From the cell containing the given text, extract its center point as (X, Y) coordinate. 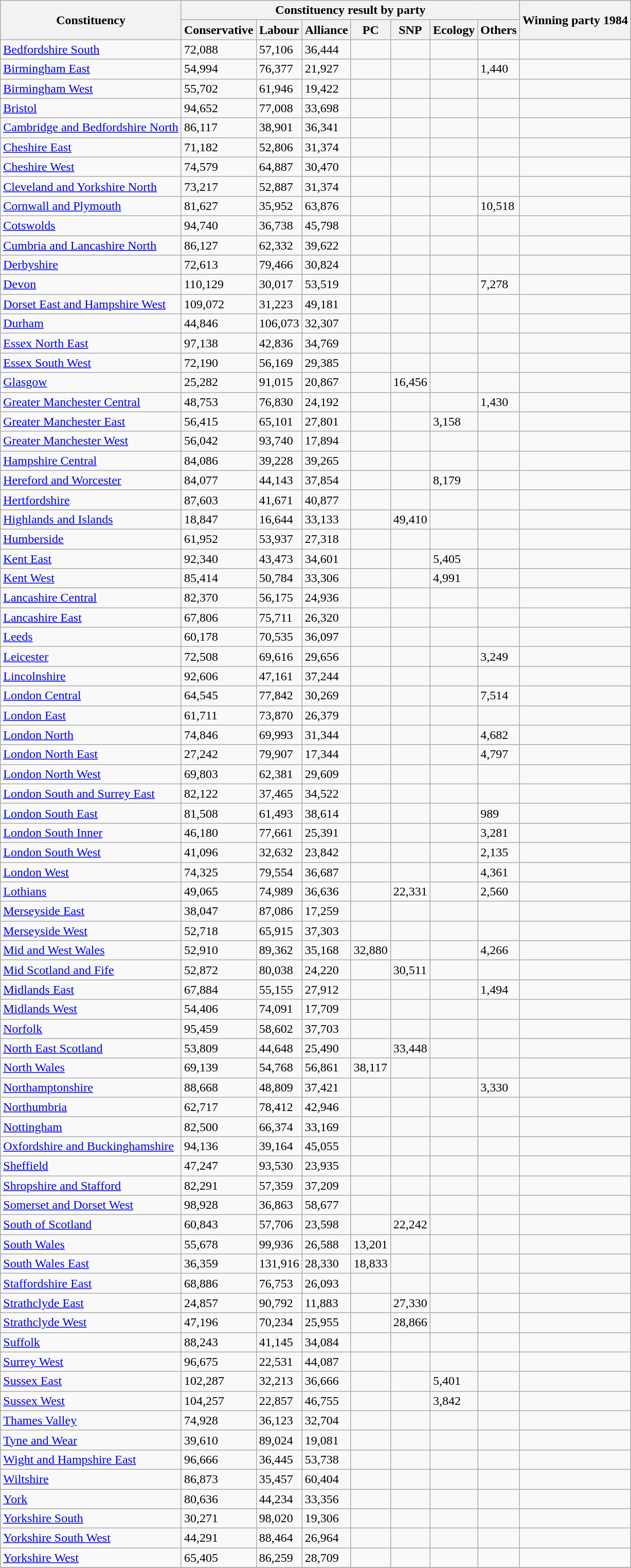
31,344 (326, 735)
Midlands East (91, 990)
Mid Scotland and Fife (91, 970)
38,047 (219, 911)
19,306 (326, 1519)
104,257 (219, 1401)
30,271 (219, 1519)
Sussex West (91, 1401)
Strathclyde West (91, 1323)
16,456 (410, 382)
102,287 (219, 1381)
25,391 (326, 833)
27,912 (326, 990)
60,178 (219, 637)
74,325 (219, 872)
1,440 (499, 69)
75,711 (279, 618)
37,465 (279, 794)
23,935 (326, 1166)
85,414 (219, 578)
Mid and West Wales (91, 950)
24,192 (326, 402)
Labour (279, 30)
19,422 (326, 89)
Derbyshire (91, 265)
29,609 (326, 774)
56,415 (219, 421)
Birmingham West (91, 89)
Hampshire Central (91, 461)
74,091 (279, 1009)
74,989 (279, 892)
82,291 (219, 1185)
88,668 (219, 1087)
44,087 (326, 1362)
Sheffield (91, 1166)
17,259 (326, 911)
53,937 (279, 539)
26,964 (326, 1538)
61,952 (219, 539)
65,915 (279, 931)
45,798 (326, 225)
London East (91, 715)
4,797 (499, 754)
77,008 (279, 108)
Kent West (91, 578)
26,588 (326, 1244)
44,234 (279, 1499)
Leeds (91, 637)
52,718 (219, 931)
109,072 (219, 304)
73,217 (219, 186)
Conservative (219, 30)
44,143 (279, 480)
33,698 (326, 108)
92,606 (219, 676)
82,370 (219, 598)
30,017 (279, 285)
42,946 (326, 1107)
North Wales (91, 1068)
37,854 (326, 480)
31,223 (279, 304)
Cambridge and Bedfordshire North (91, 128)
Staffordshire East (91, 1283)
34,522 (326, 794)
79,466 (279, 265)
36,738 (279, 225)
28,330 (326, 1264)
Bristol (91, 108)
41,145 (279, 1342)
54,768 (279, 1068)
Lancashire East (91, 618)
989 (499, 813)
110,129 (219, 285)
39,265 (326, 461)
38,901 (279, 128)
68,886 (219, 1283)
30,269 (326, 696)
89,362 (279, 950)
South Wales (91, 1244)
33,306 (326, 578)
93,530 (279, 1166)
Glasgow (91, 382)
19,081 (326, 1440)
44,846 (219, 324)
23,842 (326, 852)
3,842 (454, 1401)
47,161 (279, 676)
8,179 (454, 480)
38,614 (326, 813)
90,792 (279, 1303)
24,857 (219, 1303)
30,511 (410, 970)
30,470 (326, 167)
34,084 (326, 1342)
45,055 (326, 1146)
70,535 (279, 637)
17,344 (326, 754)
72,088 (219, 49)
25,490 (326, 1048)
87,603 (219, 500)
71,182 (219, 147)
28,709 (326, 1558)
Cheshire East (91, 147)
47,247 (219, 1166)
79,554 (279, 872)
London Central (91, 696)
Midlands West (91, 1009)
22,242 (410, 1225)
London West (91, 872)
2,560 (499, 892)
76,377 (279, 69)
98,928 (219, 1205)
22,331 (410, 892)
Yorkshire South (91, 1519)
30,824 (326, 265)
131,916 (279, 1264)
97,138 (219, 343)
74,846 (219, 735)
57,106 (279, 49)
52,887 (279, 186)
25,955 (326, 1323)
5,401 (454, 1381)
57,359 (279, 1185)
53,738 (326, 1459)
1,430 (499, 402)
16,644 (279, 519)
69,993 (279, 735)
89,024 (279, 1440)
37,244 (326, 676)
37,421 (326, 1087)
Humberside (91, 539)
North East Scotland (91, 1048)
Cumbria and Lancashire North (91, 245)
36,636 (326, 892)
7,514 (499, 696)
32,632 (279, 852)
64,545 (219, 696)
66,374 (279, 1126)
95,459 (219, 1029)
93,740 (279, 441)
86,873 (219, 1479)
60,843 (219, 1225)
63,876 (326, 206)
56,042 (219, 441)
74,579 (219, 167)
Hertfordshire (91, 500)
32,704 (326, 1420)
84,077 (219, 480)
46,755 (326, 1401)
69,803 (219, 774)
36,359 (219, 1264)
37,303 (326, 931)
36,123 (279, 1420)
39,622 (326, 245)
36,666 (326, 1381)
53,519 (326, 285)
Wiltshire (91, 1479)
65,405 (219, 1558)
23,598 (326, 1225)
49,410 (410, 519)
49,065 (219, 892)
Greater Manchester West (91, 441)
33,448 (410, 1048)
64,887 (279, 167)
96,666 (219, 1459)
36,687 (326, 872)
69,139 (219, 1068)
36,097 (326, 637)
46,180 (219, 833)
25,282 (219, 382)
88,243 (219, 1342)
41,096 (219, 852)
36,445 (279, 1459)
26,093 (326, 1283)
41,671 (279, 500)
55,702 (219, 89)
Lincolnshire (91, 676)
Strathclyde East (91, 1303)
32,213 (279, 1381)
32,880 (370, 950)
57,706 (279, 1225)
74,928 (219, 1420)
73,870 (279, 715)
Nottingham (91, 1126)
84,086 (219, 461)
3,330 (499, 1087)
56,861 (326, 1068)
70,234 (279, 1323)
27,318 (326, 539)
18,847 (219, 519)
69,616 (279, 657)
PC (370, 30)
London North East (91, 754)
86,127 (219, 245)
35,952 (279, 206)
Yorkshire West (91, 1558)
Thames Valley (91, 1420)
22,531 (279, 1362)
1,494 (499, 990)
Ecology (454, 30)
29,656 (326, 657)
43,473 (279, 558)
56,175 (279, 598)
76,753 (279, 1283)
24,220 (326, 970)
99,936 (279, 1244)
29,385 (326, 363)
Kent East (91, 558)
London South East (91, 813)
94,652 (219, 108)
48,753 (219, 402)
South Wales East (91, 1264)
Sussex East (91, 1381)
80,636 (219, 1499)
37,209 (326, 1185)
Bedfordshire South (91, 49)
53,809 (219, 1048)
Tyne and Wear (91, 1440)
88,464 (279, 1538)
54,406 (219, 1009)
Surrey West (91, 1362)
3,249 (499, 657)
36,863 (279, 1205)
77,661 (279, 833)
67,884 (219, 990)
11,883 (326, 1303)
94,740 (219, 225)
38,117 (370, 1068)
65,101 (279, 421)
62,381 (279, 774)
18,833 (370, 1264)
79,907 (279, 754)
33,169 (326, 1126)
39,164 (279, 1146)
Lothians (91, 892)
39,610 (219, 1440)
34,601 (326, 558)
Yorkshire South West (91, 1538)
61,946 (279, 89)
62,332 (279, 245)
44,291 (219, 1538)
Cotswolds (91, 225)
22,857 (279, 1401)
Others (499, 30)
Greater Manchester East (91, 421)
48,809 (279, 1087)
82,500 (219, 1126)
96,675 (219, 1362)
77,842 (279, 696)
52,806 (279, 147)
Merseyside East (91, 911)
Essex North East (91, 343)
49,181 (326, 304)
SNP (410, 30)
61,493 (279, 813)
7,278 (499, 285)
33,356 (326, 1499)
55,155 (279, 990)
South of Scotland (91, 1225)
86,117 (219, 128)
28,866 (410, 1323)
52,872 (219, 970)
Highlands and Islands (91, 519)
York (91, 1499)
24,936 (326, 598)
76,830 (279, 402)
London South West (91, 852)
17,709 (326, 1009)
Cornwall and Plymouth (91, 206)
3,281 (499, 833)
62,717 (219, 1107)
5,405 (454, 558)
55,678 (219, 1244)
Greater Manchester Central (91, 402)
35,457 (279, 1479)
72,508 (219, 657)
58,677 (326, 1205)
47,196 (219, 1323)
36,444 (326, 49)
34,769 (326, 343)
10,518 (499, 206)
67,806 (219, 618)
Suffolk (91, 1342)
72,613 (219, 265)
33,133 (326, 519)
26,320 (326, 618)
2,135 (499, 852)
Norfolk (91, 1029)
98,020 (279, 1519)
94,136 (219, 1146)
21,927 (326, 69)
London North West (91, 774)
81,508 (219, 813)
17,894 (326, 441)
61,711 (219, 715)
Shropshire and Stafford (91, 1185)
20,867 (326, 382)
Northumbria (91, 1107)
Winning party 1984 (575, 20)
91,015 (279, 382)
Constituency (91, 20)
Dorset East and Hampshire West (91, 304)
4,682 (499, 735)
42,836 (279, 343)
4,361 (499, 872)
Constituency result by party (350, 10)
72,190 (219, 363)
82,122 (219, 794)
Essex South West (91, 363)
78,412 (279, 1107)
44,648 (279, 1048)
92,340 (219, 558)
81,627 (219, 206)
26,379 (326, 715)
50,784 (279, 578)
Northamptonshire (91, 1087)
London North (91, 735)
4,266 (499, 950)
Cleveland and Yorkshire North (91, 186)
58,602 (279, 1029)
37,703 (326, 1029)
Alliance (326, 30)
27,242 (219, 754)
Cheshire West (91, 167)
Durham (91, 324)
60,404 (326, 1479)
86,259 (279, 1558)
3,158 (454, 421)
52,910 (219, 950)
35,168 (326, 950)
27,330 (410, 1303)
Oxfordshire and Buckinghamshire (91, 1146)
Leicester (91, 657)
27,801 (326, 421)
Hereford and Worcester (91, 480)
87,086 (279, 911)
80,038 (279, 970)
London South and Surrey East (91, 794)
4,991 (454, 578)
Wight and Hampshire East (91, 1459)
Somerset and Dorset West (91, 1205)
106,073 (279, 324)
39,228 (279, 461)
Birmingham East (91, 69)
Devon (91, 285)
London South Inner (91, 833)
54,994 (219, 69)
40,877 (326, 500)
36,341 (326, 128)
56,169 (279, 363)
Lancashire Central (91, 598)
13,201 (370, 1244)
32,307 (326, 324)
Merseyside West (91, 931)
